Extract the (x, y) coordinate from the center of the cell holding the provided text.  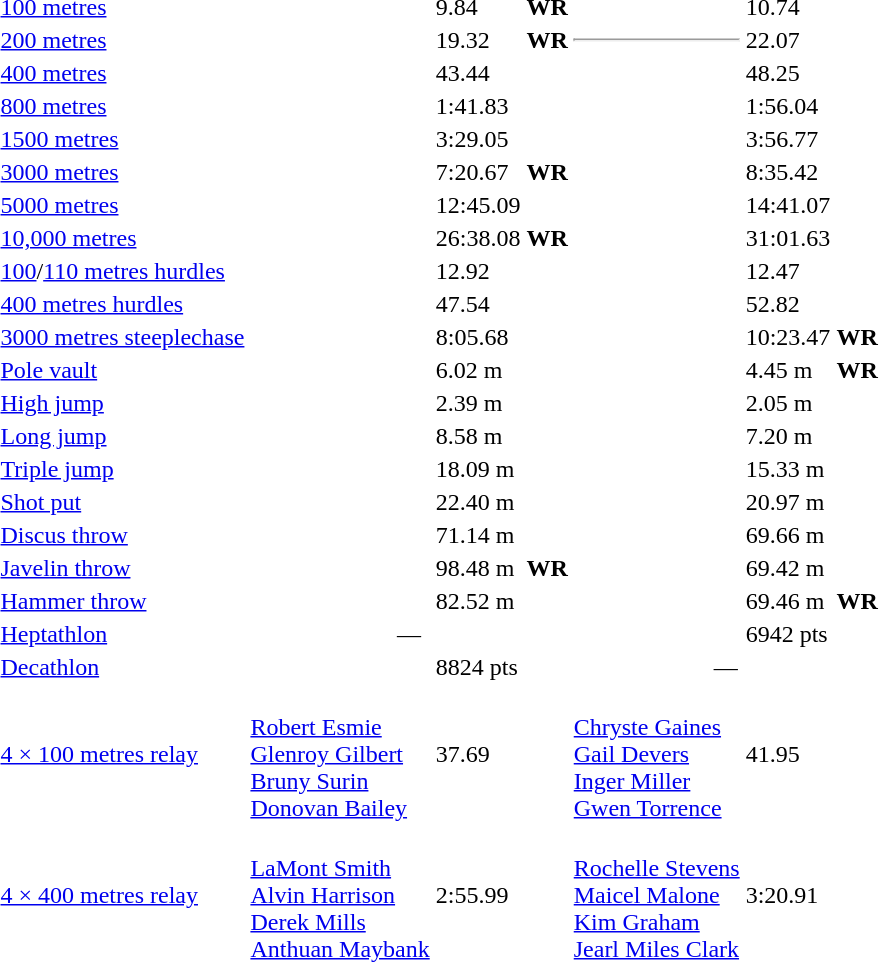
8.58 m (478, 436)
6.02 m (478, 370)
7:20.67 (478, 172)
4.45 m (788, 370)
8:05.68 (478, 337)
20.97 m (788, 502)
15.33 m (788, 469)
69.46 m (788, 601)
12.47 (788, 271)
14:41.07 (788, 205)
22.40 m (478, 502)
6942 pts (788, 634)
8:35.42 (788, 172)
2.39 m (478, 403)
48.25 (788, 73)
12:45.09 (478, 205)
31:01.63 (788, 238)
26:38.08 (478, 238)
41.95 (788, 754)
3:29.05 (478, 139)
98.48 m (478, 568)
19.32 (478, 40)
82.52 m (478, 601)
1:41.83 (478, 106)
71.14 m (478, 535)
Chryste GainesGail DeversInger MillerGwen Torrence (656, 754)
37.69 (478, 754)
2.05 m (788, 403)
18.09 m (478, 469)
69.42 m (788, 568)
52.82 (788, 304)
10:23.47 (788, 337)
69.66 m (788, 535)
12.92 (478, 271)
8824 pts (478, 667)
3:56.77 (788, 139)
43.44 (478, 73)
1:56.04 (788, 106)
Robert EsmieGlenroy GilbertBruny SurinDonovan Bailey (340, 754)
7.20 m (788, 436)
47.54 (478, 304)
22.07 (788, 40)
